Return [X, Y] of the center of cell containing provided text 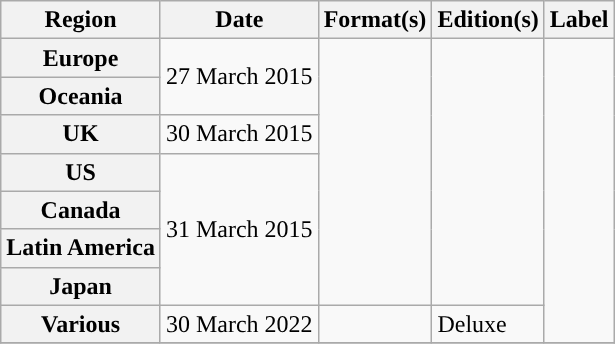
Canada [81, 210]
Region [81, 20]
Latin America [81, 248]
27 March 2015 [239, 77]
Deluxe [488, 324]
Europe [81, 58]
30 March 2015 [239, 134]
UK [81, 134]
Edition(s) [488, 20]
Various [81, 324]
Format(s) [375, 20]
Japan [81, 286]
Date [239, 20]
Label [579, 20]
Oceania [81, 96]
30 March 2022 [239, 324]
US [81, 172]
31 March 2015 [239, 229]
